Scan for the cell matching the given text and deliver its [X, Y] coordinate at center. 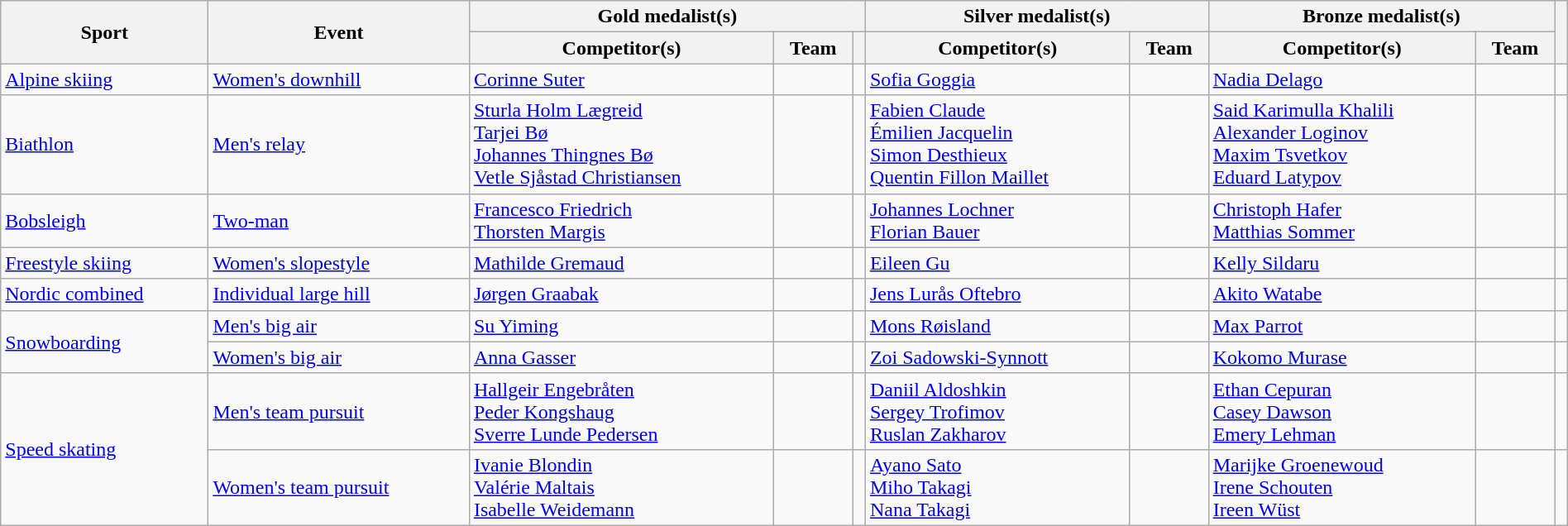
Silver medalist(s) [1037, 17]
Su Yiming [621, 326]
Snowboarding [104, 342]
Men's relay [339, 144]
Freestyle skiing [104, 263]
Gold medalist(s) [667, 17]
Jens Lurås Oftebro [997, 294]
Said Karimulla KhaliliAlexander LoginovMaxim TsvetkovEduard Latypov [1341, 144]
Men's team pursuit [339, 411]
Bobsleigh [104, 220]
Daniil AldoshkinSergey TrofimovRuslan Zakharov [997, 411]
Fabien ClaudeÉmilien JacquelinSimon DesthieuxQuentin Fillon Maillet [997, 144]
Sturla Holm LægreidTarjei BøJohannes Thingnes BøVetle Sjåstad Christiansen [621, 144]
Max Parrot [1341, 326]
Akito Watabe [1341, 294]
Jørgen Graabak [621, 294]
Anna Gasser [621, 357]
Nadia Delago [1341, 79]
Mons Røisland [997, 326]
Two-man [339, 220]
Hallgeir EngebråtenPeder KongshaugSverre Lunde Pedersen [621, 411]
Nordic combined [104, 294]
Women's team pursuit [339, 487]
Johannes LochnerFlorian Bauer [997, 220]
Christoph HaferMatthias Sommer [1341, 220]
Mathilde Gremaud [621, 263]
Kokomo Murase [1341, 357]
Ivanie BlondinValérie MaltaisIsabelle Weidemann [621, 487]
Bronze medalist(s) [1381, 17]
Alpine skiing [104, 79]
Sofia Goggia [997, 79]
Men's big air [339, 326]
Ethan CepuranCasey DawsonEmery Lehman [1341, 411]
Ayano SatoMiho TakagiNana Takagi [997, 487]
Biathlon [104, 144]
Women's slopestyle [339, 263]
Sport [104, 32]
Corinne Suter [621, 79]
Event [339, 32]
Marijke GroenewoudIrene SchoutenIreen Wüst [1341, 487]
Individual large hill [339, 294]
Zoi Sadowski-Synnott [997, 357]
Francesco FriedrichThorsten Margis [621, 220]
Kelly Sildaru [1341, 263]
Eileen Gu [997, 263]
Speed skating [104, 449]
Women's downhill [339, 79]
Women's big air [339, 357]
